From the cell containing the given text, extract its center point as [x, y] coordinate. 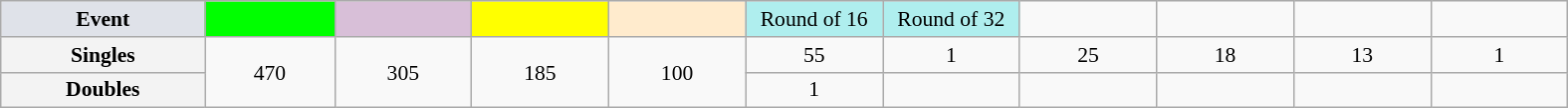
Doubles [104, 90]
Event [104, 19]
25 [1088, 55]
Singles [104, 55]
185 [541, 72]
Round of 16 [814, 19]
305 [403, 72]
470 [270, 72]
18 [1226, 55]
13 [1362, 55]
55 [814, 55]
Round of 32 [951, 19]
100 [677, 72]
